Return [X, Y] of the center of cell containing provided text 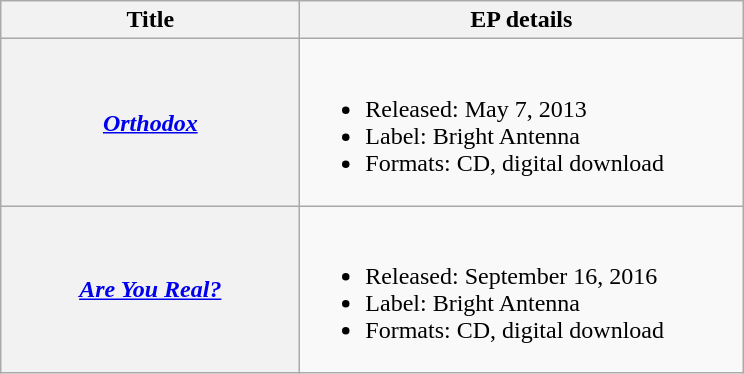
Title [150, 20]
EP details [522, 20]
Orthodox [150, 122]
Released: September 16, 2016Label: Bright AntennaFormats: CD, digital download [522, 290]
Are You Real? [150, 290]
Released: May 7, 2013Label: Bright AntennaFormats: CD, digital download [522, 122]
